Search for the cell housing the specified text and yield its [x, y] center coordinate. 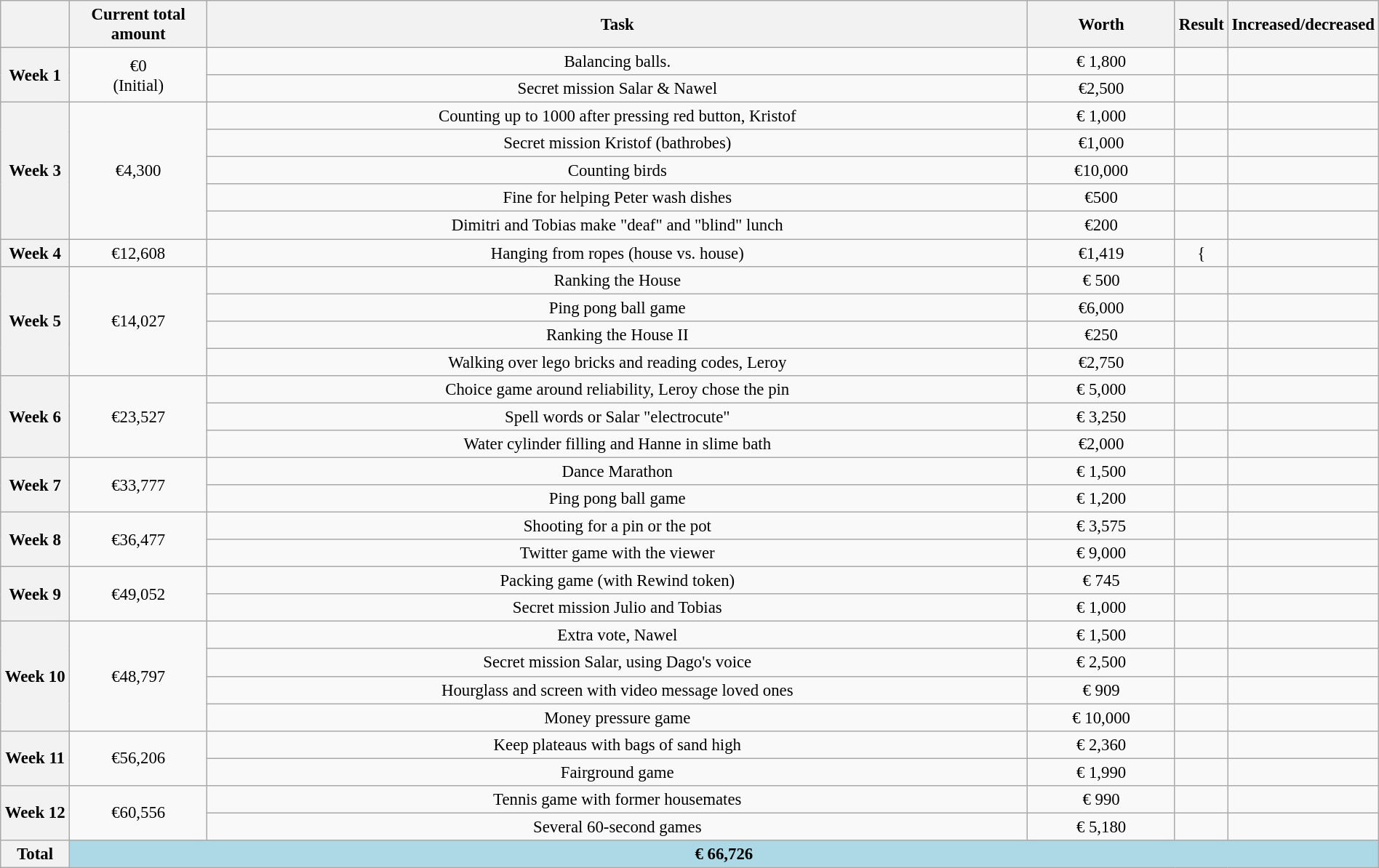
€ 5,000 [1101, 390]
Total [35, 854]
€ 500 [1101, 280]
€ 909 [1101, 690]
Secret mission Salar, using Dago's voice [617, 663]
€2,000 [1101, 444]
Secret mission Kristof (bathrobes) [617, 143]
Money pressure game [617, 718]
Counting birds [617, 171]
€ 2,500 [1101, 663]
Fairground game [617, 772]
Extra vote, Nawel [617, 635]
€1,000 [1101, 143]
€ 1,200 [1101, 499]
€ 1,800 [1101, 62]
Tennis game with former housemates [617, 800]
Packing game (with Rewind token) [617, 581]
€ 10,000 [1101, 718]
Week 8 [35, 539]
€ 5,180 [1101, 827]
€12,608 [138, 253]
€14,027 [138, 321]
Week 9 [35, 595]
Secret mission Salar & Nawel [617, 89]
Dance Marathon [617, 471]
€56,206 [138, 758]
€ 3,250 [1101, 417]
Result [1202, 25]
€23,527 [138, 417]
Shooting for a pin or the pot [617, 526]
Fine for helping Peter wash dishes [617, 198]
Walking over lego bricks and reading codes, Leroy [617, 362]
Keep plateaus with bags of sand high [617, 744]
Week 11 [35, 758]
€2,750 [1101, 362]
Ranking the House II [617, 334]
Spell words or Salar "electrocute" [617, 417]
€1,419 [1101, 253]
Week 4 [35, 253]
Task [617, 25]
€0(Initial) [138, 76]
€2,500 [1101, 89]
€60,556 [138, 813]
Week 7 [35, 484]
Several 60-second games [617, 827]
€36,477 [138, 539]
Week 3 [35, 171]
€49,052 [138, 595]
Hourglass and screen with video message loved ones [617, 690]
Worth [1101, 25]
€6,000 [1101, 308]
Balancing balls. [617, 62]
Water cylinder filling and Hanne in slime bath [617, 444]
Twitter game with the viewer [617, 553]
€4,300 [138, 171]
Increased/decreased [1303, 25]
€ 3,575 [1101, 526]
{ [1202, 253]
€33,777 [138, 484]
€ 1,990 [1101, 772]
€ 9,000 [1101, 553]
Counting up to 1000 after pressing red button, Kristof [617, 116]
€48,797 [138, 676]
Week 5 [35, 321]
€ 66,726 [724, 854]
Secret mission Julio and Tobias [617, 608]
€10,000 [1101, 171]
Choice game around reliability, Leroy chose the pin [617, 390]
€ 990 [1101, 800]
€500 [1101, 198]
Week 1 [35, 76]
Current total amount [138, 25]
Hanging from ropes (house vs. house) [617, 253]
€ 2,360 [1101, 744]
Ranking the House [617, 280]
€250 [1101, 334]
Dimitri and Tobias make "deaf" and "blind" lunch [617, 225]
€200 [1101, 225]
€ 745 [1101, 581]
Week 6 [35, 417]
Week 12 [35, 813]
Week 10 [35, 676]
